Provide the (X, Y) coordinate of the cell's center where the given text is located.  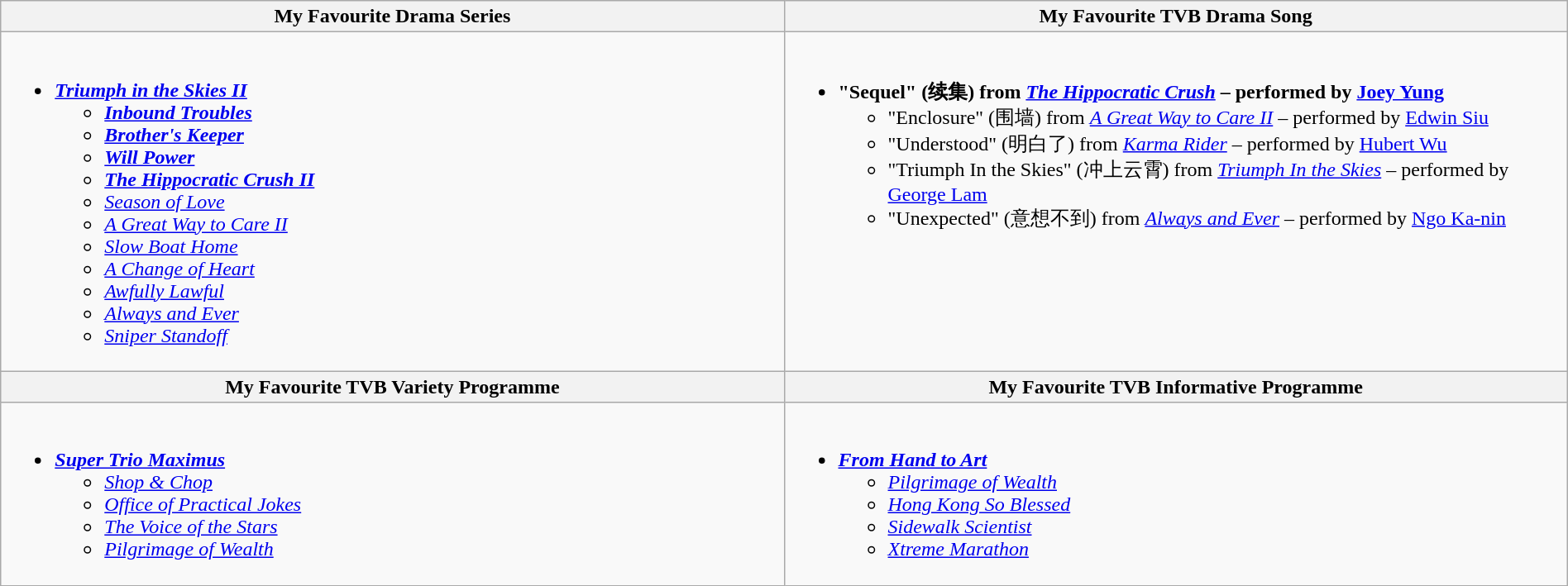
My Favourite TVB Variety Programme (392, 387)
My Favourite TVB Informative Programme (1176, 387)
My Favourite Drama Series (392, 17)
Super Trio MaximusShop & ChopOffice of Practical JokesThe Voice of the StarsPilgrimage of Wealth (392, 494)
My Favourite TVB Drama Song (1176, 17)
From Hand to ArtPilgrimage of WealthHong Kong So BlessedSidewalk ScientistXtreme Marathon (1176, 494)
